Detect which cell encompasses the target text, then output its [x, y] center coordinate. 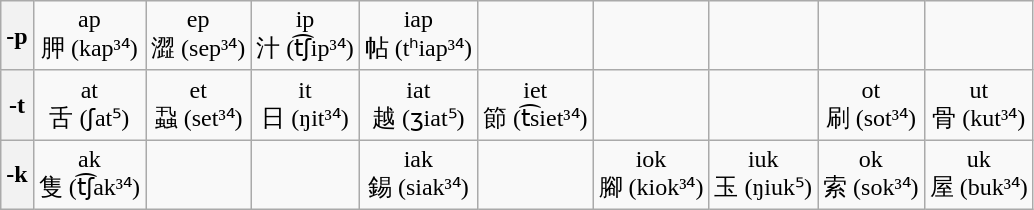
-p [17, 36]
ok索 (sok³⁴) [872, 175]
ep澀 (sep³⁴) [198, 36]
at舌 (ʃat⁵) [89, 105]
ut骨 (kut³⁴) [978, 105]
ip汁 (t͡ʃip³⁴) [305, 36]
-k [17, 175]
iap帖 (tʰiap³⁴) [418, 36]
ap胛 (kap³⁴) [89, 36]
iak錫 (siak³⁴) [418, 175]
et蝨 (set³⁴) [198, 105]
-t [17, 105]
iet節 (t͡siet³⁴) [535, 105]
uk屋 (buk³⁴) [978, 175]
iat越 (ʒiat⁵) [418, 105]
it日 (ŋit³⁴) [305, 105]
ot刷 (sot³⁴) [872, 105]
iuk玉 (ŋiuk⁵) [764, 175]
ak隻 (t͡ʃak³⁴) [89, 175]
iok腳 (kiok³⁴) [651, 175]
